Extract the (X, Y) coordinate from the center of the cell holding the provided text.  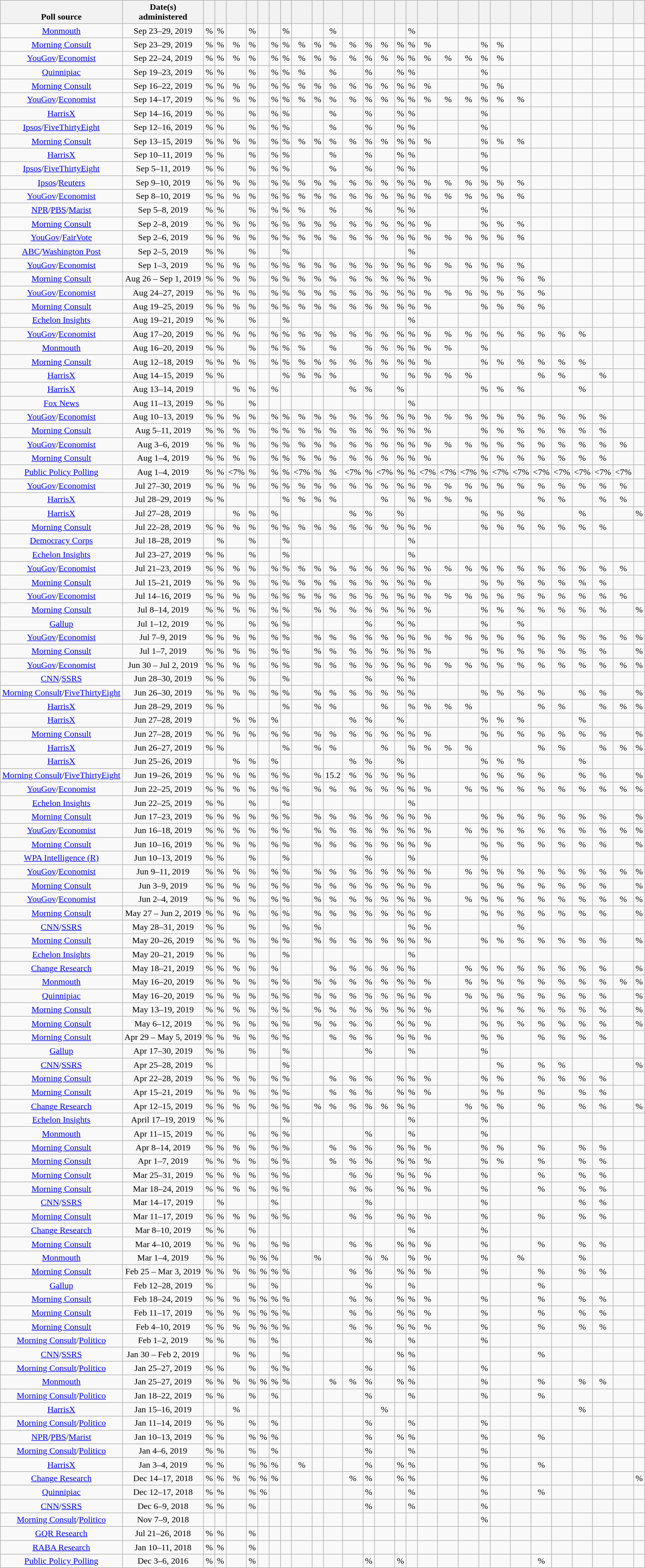
Date(s)administered (163, 12)
ABC/Washington Post (62, 251)
Jan 11–14, 2019 (163, 1423)
April 17–19, 2019 (163, 1120)
Aug 10–13, 2019 (163, 417)
Sep 9–10, 2019 (163, 182)
Jul 23–27, 2019 (163, 555)
15.2 (333, 775)
Jun 26–27, 2019 (163, 748)
Sep 5–11, 2019 (163, 168)
Sep 22–24, 2019 (163, 58)
Aug 26 – Sep 1, 2019 (163, 279)
Apr 17–30, 2019 (163, 1051)
Sep 10–11, 2019 (163, 155)
Jul 27–28, 2019 (163, 513)
Aug 14–15, 2019 (163, 375)
GQR Research (62, 1534)
Aug 3–6, 2019 (163, 444)
Sep 2–8, 2019 (163, 224)
Jul 27–30, 2019 (163, 486)
Sep 8–10, 2019 (163, 196)
Jun 10–13, 2019 (163, 858)
Apr 1–7, 2019 (163, 1161)
Jun 3–9, 2019 (163, 886)
Apr 11–15, 2019 (163, 1134)
Fox News (62, 403)
Jun 28–29, 2019 (163, 706)
Feb 18–24, 2019 (163, 1299)
WPA Intelligence (R) (62, 858)
Aug 19–21, 2019 (163, 320)
Apr 12–15, 2019 (163, 1106)
Jul 1–12, 2019 (163, 623)
Aug 16–20, 2019 (163, 348)
Mar 11–17, 2019 (163, 1216)
Apr 29 – May 5, 2019 (163, 1037)
Jul 18–28, 2019 (163, 541)
Jan 3–4, 2019 (163, 1464)
May 20–26, 2019 (163, 941)
Apr 15–21, 2019 (163, 1092)
Dec 3–6, 2016 (163, 1561)
Jul 28–29, 2019 (163, 499)
May 6–12, 2019 (163, 1023)
Feb 25 – Mar 3, 2019 (163, 1271)
Sep 13–15, 2019 (163, 141)
Jan 18–22, 2019 (163, 1396)
Aug 24–27, 2019 (163, 293)
Jun 16–18, 2019 (163, 830)
Jan 15–16, 2019 (163, 1409)
Jul 14–16, 2019 (163, 596)
Jul 1–7, 2019 (163, 651)
Jun 28–30, 2019 (163, 679)
Mar 1–4, 2019 (163, 1258)
Jun 2–4, 2019 (163, 899)
Dec 12–17, 2018 (163, 1492)
Jun 19–26, 2019 (163, 775)
Jul 8–14, 2019 (163, 610)
Sep 12–16, 2019 (163, 127)
Ipsos/Reuters (62, 182)
Nov 7–9, 2018 (163, 1520)
Mar 14–17, 2019 (163, 1203)
Sep 2–6, 2019 (163, 238)
Jan 4–6, 2019 (163, 1451)
Aug 17–20, 2019 (163, 334)
Mar 4–10, 2019 (163, 1244)
Sep 14–16, 2019 (163, 113)
Aug 12–18, 2019 (163, 361)
Feb 1–2, 2019 (163, 1341)
May 20–21, 2019 (163, 954)
Apr 8–14, 2019 (163, 1147)
May 18–21, 2019 (163, 968)
Jun 30 – Jul 2, 2019 (163, 665)
Jun 26–30, 2019 (163, 693)
Jan 10–11, 2018 (163, 1547)
RABA Research (62, 1547)
Apr 25–28, 2019 (163, 1065)
Jul 21–26, 2018 (163, 1534)
Jul 15–21, 2019 (163, 582)
Mar 8–10, 2019 (163, 1230)
Feb 11–17, 2019 (163, 1313)
Jan 30 – Feb 2, 2019 (163, 1354)
Sep 5–8, 2019 (163, 210)
Aug 11–13, 2019 (163, 403)
Jul 7–9, 2019 (163, 637)
May 13–19, 2019 (163, 1009)
Sep 2–5, 2019 (163, 251)
Apr 22–28, 2019 (163, 1079)
Dec 6–9, 2018 (163, 1506)
Dec 14–17, 2018 (163, 1478)
Jun 25–26, 2019 (163, 761)
Mar 18–24, 2019 (163, 1189)
Feb 4–10, 2019 (163, 1327)
Sep 1–3, 2019 (163, 265)
YouGov/FairVote (62, 238)
Sep 16–22, 2019 (163, 86)
Feb 12–28, 2019 (163, 1285)
Sep 19–23, 2019 (163, 72)
Jan 10–13, 2019 (163, 1437)
Jul 22–28, 2019 (163, 527)
Jul 21–23, 2019 (163, 568)
Aug 13–14, 2019 (163, 389)
Democracy Corps (62, 541)
Aug 5–11, 2019 (163, 431)
May 27 – Jun 2, 2019 (163, 913)
Jun 9–11, 2019 (163, 872)
Sep 14–17, 2019 (163, 100)
Poll source (62, 12)
May 28–31, 2019 (163, 927)
Mar 25–31, 2019 (163, 1175)
Jun 10–16, 2019 (163, 844)
Jun 17–23, 2019 (163, 816)
Aug 19–25, 2019 (163, 306)
